Capture the cell that displays the provided text and extract its [x, y] central coordinate. 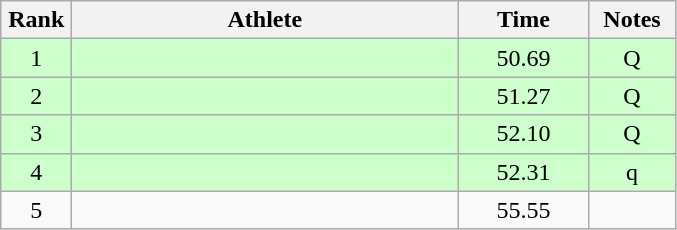
52.31 [524, 172]
Athlete [265, 20]
2 [36, 96]
3 [36, 134]
52.10 [524, 134]
5 [36, 210]
50.69 [524, 58]
Rank [36, 20]
Time [524, 20]
Notes [632, 20]
q [632, 172]
1 [36, 58]
51.27 [524, 96]
4 [36, 172]
55.55 [524, 210]
